Pinpoint the cell where the given text exists, returning its [x, y] midpoint coordinate. 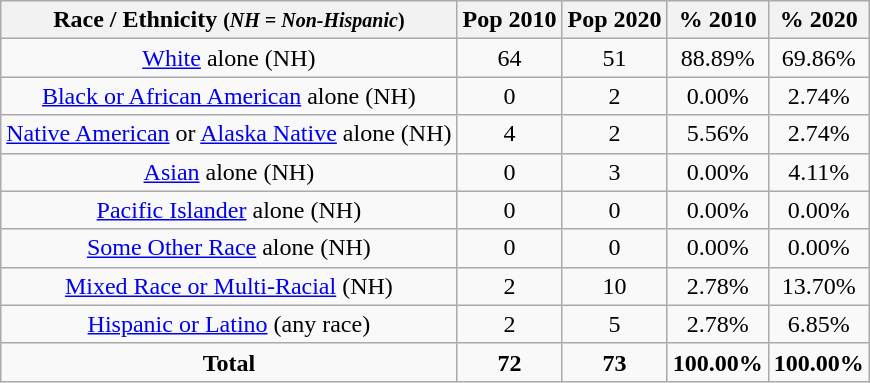
5 [614, 324]
% 2020 [818, 20]
69.86% [818, 58]
64 [510, 58]
White alone (NH) [229, 58]
Pacific Islander alone (NH) [229, 210]
Pop 2010 [510, 20]
3 [614, 172]
10 [614, 286]
51 [614, 58]
4 [510, 134]
72 [510, 362]
Pop 2020 [614, 20]
4.11% [818, 172]
Some Other Race alone (NH) [229, 248]
5.56% [718, 134]
Mixed Race or Multi-Racial (NH) [229, 286]
13.70% [818, 286]
6.85% [818, 324]
Race / Ethnicity (NH = Non-Hispanic) [229, 20]
Black or African American alone (NH) [229, 96]
% 2010 [718, 20]
Total [229, 362]
Hispanic or Latino (any race) [229, 324]
73 [614, 362]
Asian alone (NH) [229, 172]
Native American or Alaska Native alone (NH) [229, 134]
88.89% [718, 58]
